Pinpoint the cell where the given text exists, returning its (X, Y) midpoint coordinate. 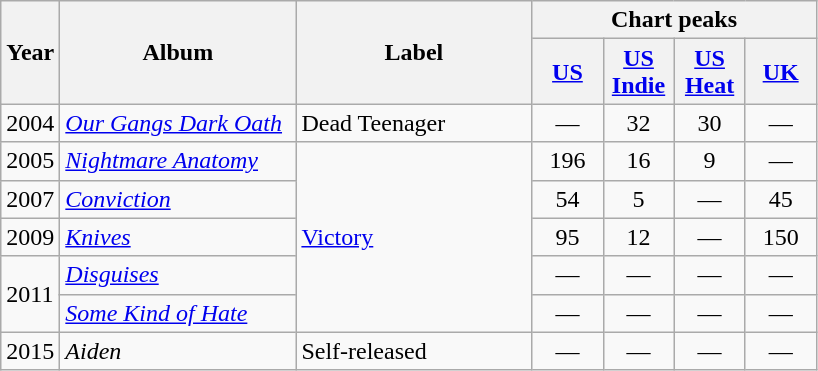
Knives (178, 237)
2015 (30, 351)
5 (638, 199)
95 (568, 237)
Aiden (178, 351)
Year (30, 52)
16 (638, 161)
32 (638, 123)
Dead Teenager (414, 123)
2007 (30, 199)
54 (568, 199)
US Heat (710, 72)
2009 (30, 237)
2004 (30, 123)
Self-released (414, 351)
12 (638, 237)
Our Gangs Dark Oath (178, 123)
Some Kind of Hate (178, 313)
30 (710, 123)
2005 (30, 161)
Nightmare Anatomy (178, 161)
Conviction (178, 199)
196 (568, 161)
Album (178, 52)
US (568, 72)
150 (780, 237)
US Indie (638, 72)
UK (780, 72)
Victory (414, 237)
Label (414, 52)
Disguises (178, 275)
45 (780, 199)
Chart peaks (674, 20)
2011 (30, 294)
9 (710, 161)
